Return the (X, Y) coordinate for the center point of the cell that contains the specified text.  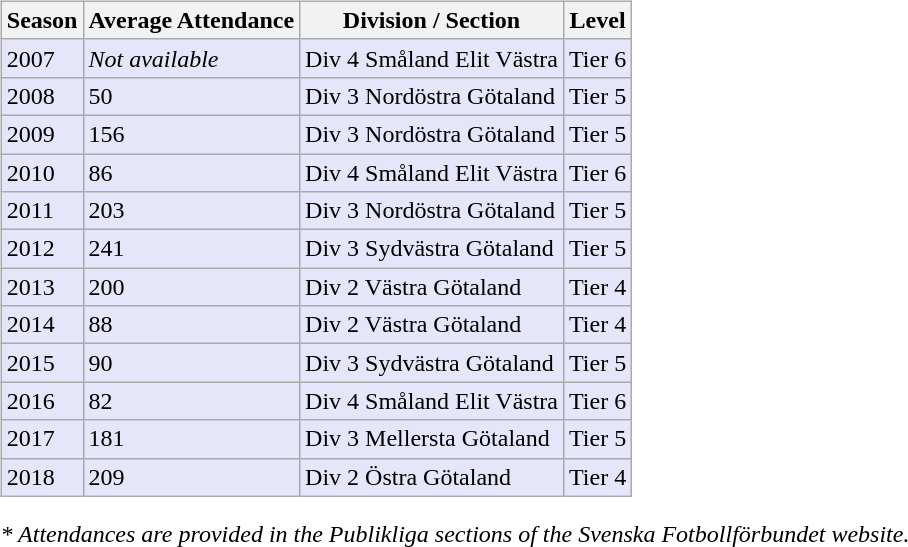
2016 (42, 401)
2017 (42, 439)
2011 (42, 211)
2010 (42, 173)
200 (192, 287)
2015 (42, 363)
86 (192, 173)
90 (192, 363)
Div 3 Mellersta Götaland (432, 439)
Not available (192, 58)
209 (192, 477)
Div 2 Östra Götaland (432, 477)
2014 (42, 325)
203 (192, 211)
2018 (42, 477)
Season (42, 20)
241 (192, 249)
2007 (42, 58)
181 (192, 439)
2012 (42, 249)
82 (192, 401)
156 (192, 134)
2009 (42, 134)
Division / Section (432, 20)
50 (192, 96)
2013 (42, 287)
Level (597, 20)
88 (192, 325)
Average Attendance (192, 20)
2008 (42, 96)
